Pinpoint the cell where the given text exists, returning its (X, Y) midpoint coordinate. 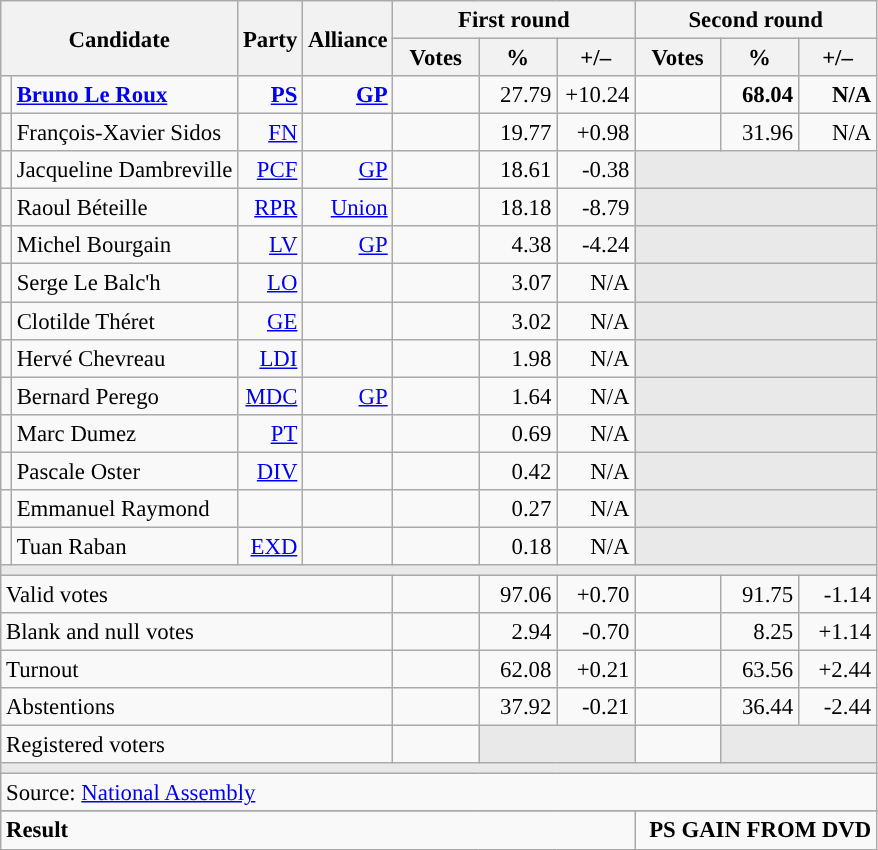
PS (270, 95)
Valid votes (197, 594)
LDI (270, 358)
Abstentions (197, 707)
Michel Bourgain (124, 245)
Clotilde Théret (124, 321)
19.77 (518, 133)
97.06 (518, 594)
Result (318, 831)
-0.21 (596, 707)
-4.24 (596, 245)
GE (270, 321)
31.96 (759, 133)
PT (270, 433)
Bruno Le Roux (124, 95)
3.07 (518, 283)
18.18 (518, 208)
0.42 (518, 471)
8.25 (759, 632)
0.18 (518, 546)
27.79 (518, 95)
4.38 (518, 245)
+2.44 (837, 670)
37.92 (518, 707)
EXD (270, 546)
36.44 (759, 707)
0.27 (518, 509)
+0.70 (596, 594)
Hervé Chevreau (124, 358)
2.94 (518, 632)
+0.98 (596, 133)
Jacqueline Dambreville (124, 170)
63.56 (759, 670)
MDC (270, 396)
Registered voters (197, 745)
-0.70 (596, 632)
Serge Le Balc'h (124, 283)
3.02 (518, 321)
LO (270, 283)
Pascale Oster (124, 471)
Raoul Béteille (124, 208)
-1.14 (837, 594)
Blank and null votes (197, 632)
+0.21 (596, 670)
Marc Dumez (124, 433)
DIV (270, 471)
1.64 (518, 396)
+1.14 (837, 632)
-8.79 (596, 208)
Alliance (348, 38)
Source: National Assembly (439, 793)
1.98 (518, 358)
Turnout (197, 670)
Emmanuel Raymond (124, 509)
PCF (270, 170)
Candidate (120, 38)
Second round (756, 20)
Bernard Perego (124, 396)
+10.24 (596, 95)
Tuan Raban (124, 546)
PS GAIN FROM DVD (756, 831)
91.75 (759, 594)
Party (270, 38)
68.04 (759, 95)
Union (348, 208)
LV (270, 245)
First round (514, 20)
François-Xavier Sidos (124, 133)
62.08 (518, 670)
-0.38 (596, 170)
-2.44 (837, 707)
RPR (270, 208)
0.69 (518, 433)
FN (270, 133)
18.61 (518, 170)
